From the cell containing the given text, extract its center point as (X, Y) coordinate. 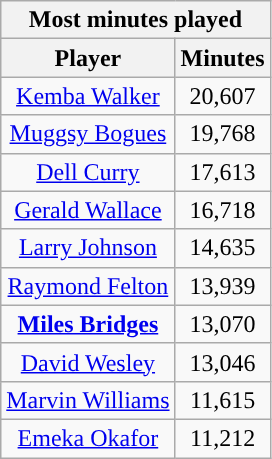
13,070 (222, 324)
Player (88, 58)
Marvin Williams (88, 400)
13,046 (222, 362)
Muggsy Bogues (88, 134)
14,635 (222, 248)
11,615 (222, 400)
Miles Bridges (88, 324)
Dell Curry (88, 172)
Minutes (222, 58)
Gerald Wallace (88, 210)
Kemba Walker (88, 96)
Emeka Okafor (88, 438)
16,718 (222, 210)
11,212 (222, 438)
Most minutes played (136, 20)
Larry Johnson (88, 248)
Raymond Felton (88, 286)
13,939 (222, 286)
David Wesley (88, 362)
19,768 (222, 134)
20,607 (222, 96)
17,613 (222, 172)
